Output the (X, Y) coordinate of the center of the cell containing the given text.  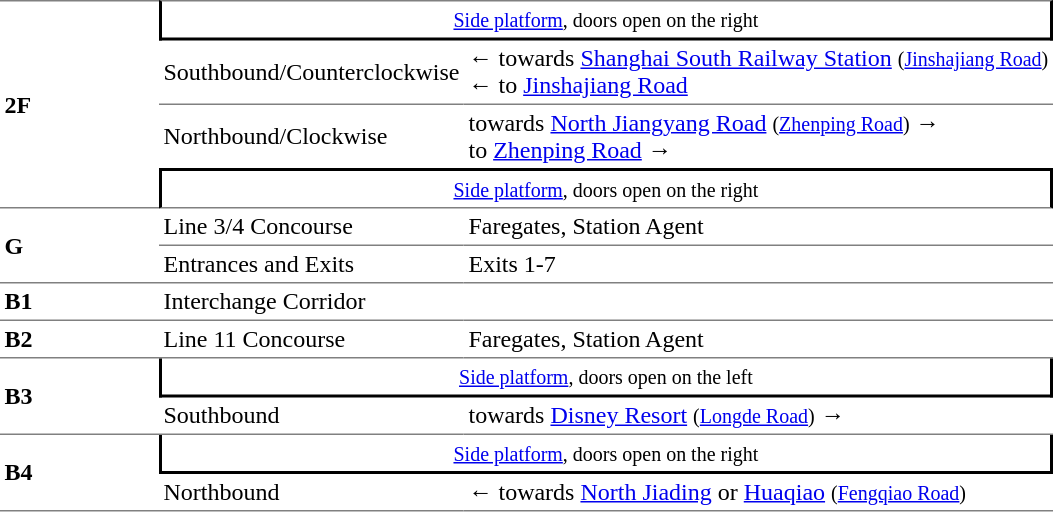
towards North Jiangyang Road (Zhenping Road) → to Zhenping Road → (758, 136)
2F (80, 104)
Southbound/Counterclockwise (312, 72)
Southbound (312, 417)
← towards Shanghai South Railway Station (Jinshajiang Road)← to Jinshajiang Road (758, 72)
← towards North Jiading or Huaqiao (Fengqiao Road) (758, 493)
Exits 1-7 (758, 265)
Interchange Corridor (312, 303)
B2 (80, 340)
Side platform, doors open on the left (606, 378)
Northbound (312, 493)
B3 (80, 396)
B4 (80, 473)
Line 11 Concourse (312, 340)
towards Disney Resort (Longde Road) → (758, 417)
Line 3/4 Concourse (312, 227)
Northbound/Clockwise (312, 136)
B1 (80, 303)
Entrances and Exits (312, 265)
G (80, 246)
